Provide the (x, y) coordinate of the cell's center where the given text is located.  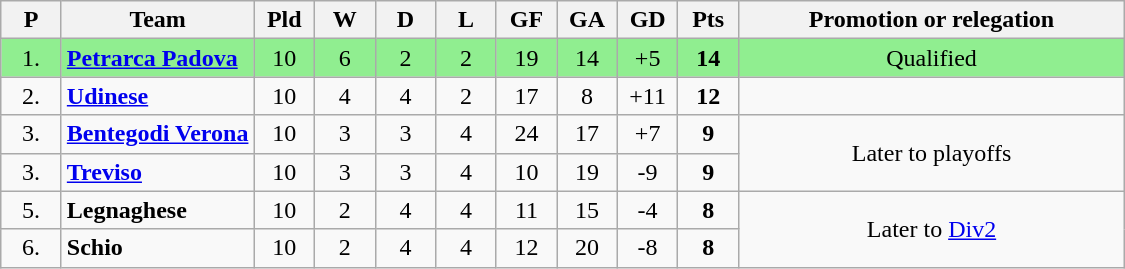
D (406, 20)
-4 (648, 210)
Later to playoffs (931, 153)
1. (32, 58)
Legnaghese (158, 210)
Pld (284, 20)
Treviso (158, 172)
2. (32, 96)
Petrarca Padova (158, 58)
6 (346, 58)
Bentegodi Verona (158, 134)
+7 (648, 134)
6. (32, 248)
L (466, 20)
11 (526, 210)
+11 (648, 96)
24 (526, 134)
15 (588, 210)
Qualified (931, 58)
Team (158, 20)
Promotion or relegation (931, 20)
GA (588, 20)
-8 (648, 248)
GD (648, 20)
-9 (648, 172)
P (32, 20)
5. (32, 210)
W (346, 20)
Later to Div2 (931, 229)
+5 (648, 58)
Schio (158, 248)
GF (526, 20)
Udinese (158, 96)
Pts (708, 20)
20 (588, 248)
